Provide the (x, y) coordinate of the cell's center where the given text is located.  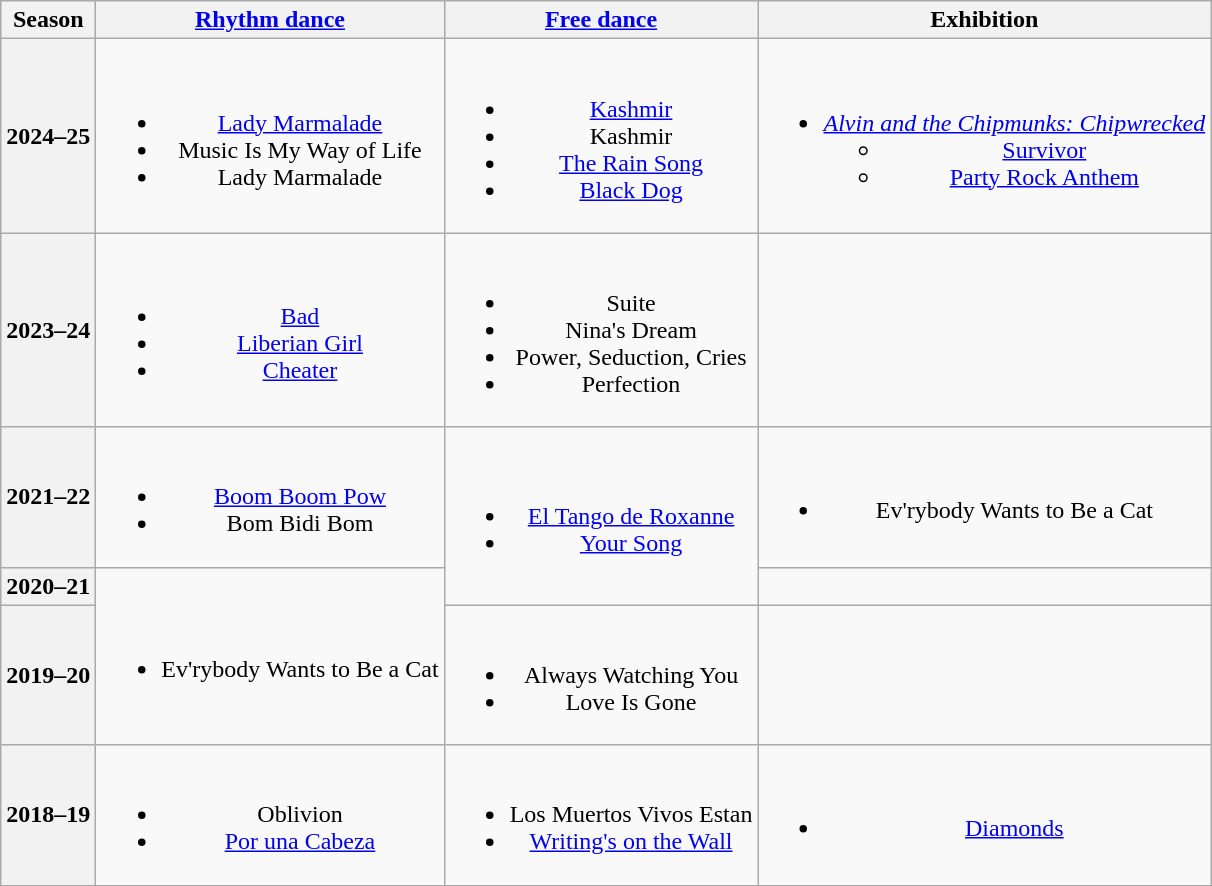
Lady Marmalade Music Is My Way of Life Lady Marmalade (270, 136)
Kashmir Kashmir The Rain Song Black Dog (601, 136)
2023–24 (48, 330)
Los Muertos Vivos Estan Writing's on the Wall (601, 815)
Oblivion Por una Cabeza (270, 815)
Suite Nina's DreamPower, Seduction, CriesPerfection (601, 330)
Rhythm dance (270, 20)
2019–20 (48, 675)
El Tango de Roxanne Your Song (601, 516)
2018–19 (48, 815)
2020–21 (48, 586)
2024–25 (48, 136)
Boom Boom Pow Bom Bidi Bom (270, 497)
BadLiberian GirlCheater (270, 330)
Exhibition (984, 20)
Alvin and the Chipmunks: ChipwreckedSurvivor Party Rock Anthem (984, 136)
Always Watching YouLove Is Gone (601, 675)
Diamonds (984, 815)
Season (48, 20)
Free dance (601, 20)
2021–22 (48, 497)
